Capture the cell that displays the provided text and extract its (x, y) central coordinate. 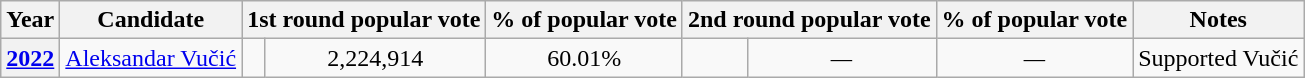
2nd round popular vote (809, 20)
2,224,914 (374, 58)
2022 (30, 58)
Notes (1218, 20)
Supported Vučić (1218, 58)
Year (30, 20)
Candidate (151, 20)
1st round popular vote (364, 20)
60.01% (584, 58)
Aleksandar Vučić (151, 58)
